From the cell containing the given text, extract its center point as (x, y) coordinate. 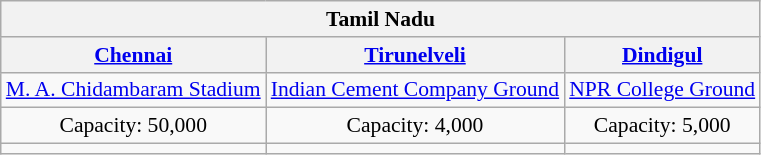
Tamil Nadu (380, 19)
Chennai (134, 55)
Capacity: 5,000 (662, 126)
NPR College Ground (662, 90)
Capacity: 4,000 (415, 126)
Capacity: 50,000 (134, 126)
M. A. Chidambaram Stadium (134, 90)
Indian Cement Company Ground (415, 90)
Dindigul (662, 55)
Tirunelveli (415, 55)
